Search for the cell housing the specified text and yield its (x, y) center coordinate. 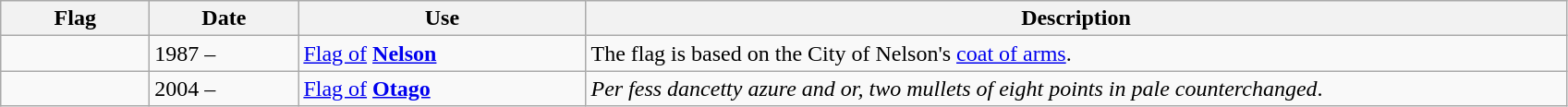
Flag of Nelson (442, 53)
2004 – (224, 89)
Flag of Otago (442, 89)
Flag (76, 18)
Date (224, 18)
Use (442, 18)
Description (1076, 18)
The flag is based on the City of Nelson's coat of arms. (1076, 53)
1987 – (224, 53)
Per fess dancetty azure and or, two mullets of eight points in pale counterchanged. (1076, 89)
